Search for the cell housing the specified text and yield its (X, Y) center coordinate. 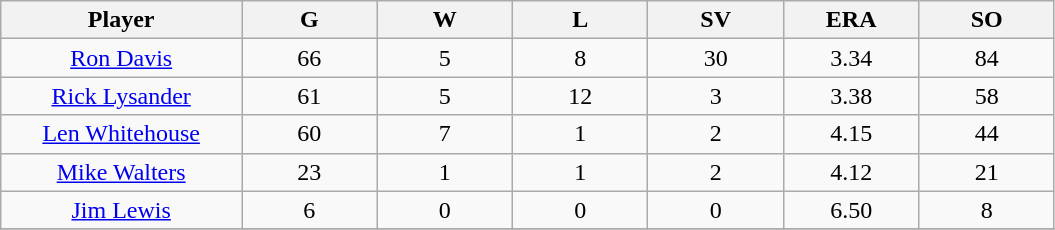
Jim Lewis (122, 210)
58 (987, 96)
W (444, 20)
L (580, 20)
30 (716, 58)
3.34 (850, 58)
4.12 (850, 172)
7 (444, 134)
Player (122, 20)
21 (987, 172)
61 (310, 96)
3.38 (850, 96)
SV (716, 20)
6.50 (850, 210)
3 (716, 96)
6 (310, 210)
66 (310, 58)
12 (580, 96)
Len Whitehouse (122, 134)
Rick Lysander (122, 96)
Mike Walters (122, 172)
G (310, 20)
ERA (850, 20)
44 (987, 134)
84 (987, 58)
Ron Davis (122, 58)
60 (310, 134)
SO (987, 20)
23 (310, 172)
4.15 (850, 134)
